Detect which cell encompasses the target text, then output its [X, Y] center coordinate. 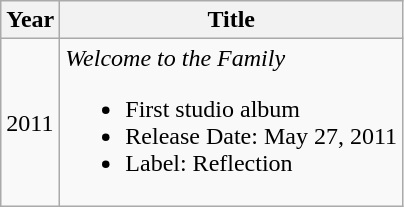
Title [232, 20]
Welcome to the FamilyFirst studio albumRelease Date: May 27, 2011Label: Reflection [232, 122]
2011 [30, 122]
Year [30, 20]
